Locate the cell with the specified text and output its [X, Y] center coordinate. 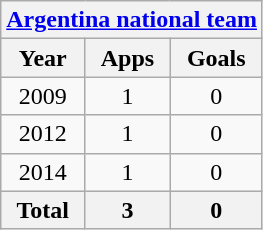
Argentina national team [132, 20]
2012 [43, 134]
Year [43, 58]
Apps [128, 58]
2014 [43, 172]
3 [128, 210]
Goals [216, 58]
2009 [43, 96]
Total [43, 210]
